Scan for the cell matching the given text and deliver its (x, y) coordinate at center. 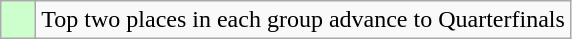
Top two places in each group advance to Quarterfinals (304, 20)
